Locate the cell with the specified text and output its [X, Y] center coordinate. 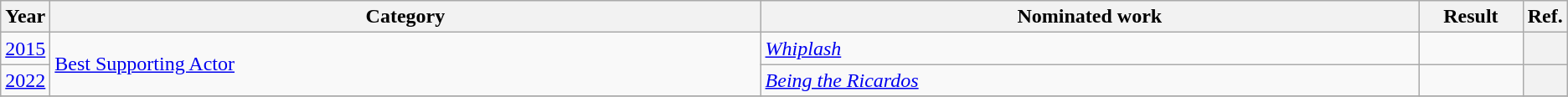
Being the Ricardos [1090, 80]
2022 [25, 80]
Ref. [1545, 17]
Category [405, 17]
Nominated work [1090, 17]
Best Supporting Actor [405, 64]
Year [25, 17]
2015 [25, 48]
Whiplash [1090, 48]
Result [1471, 17]
